Locate the cell with the specified text and output its [x, y] center coordinate. 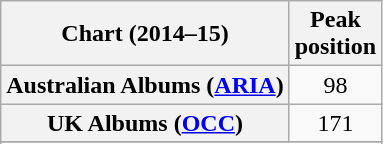
98 [335, 85]
UK Albums (OCC) [145, 123]
171 [335, 123]
Australian Albums (ARIA) [145, 85]
Peakposition [335, 34]
Chart (2014–15) [145, 34]
